Capture the cell that displays the provided text and extract its (X, Y) central coordinate. 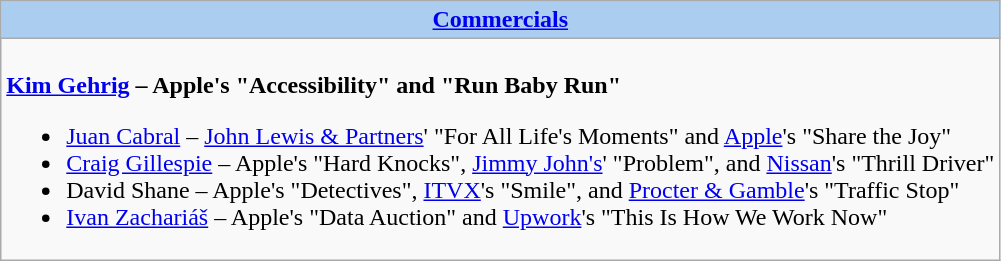
Commercials (500, 20)
